Scan for the cell matching the given text and deliver its [x, y] coordinate at center. 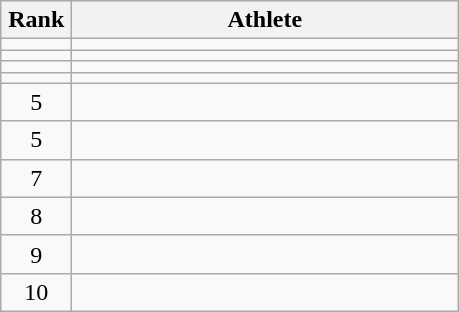
Rank [36, 20]
10 [36, 292]
Athlete [265, 20]
9 [36, 254]
7 [36, 178]
8 [36, 216]
